Determine the (X, Y) coordinate at the center of the cell enclosing the given text.  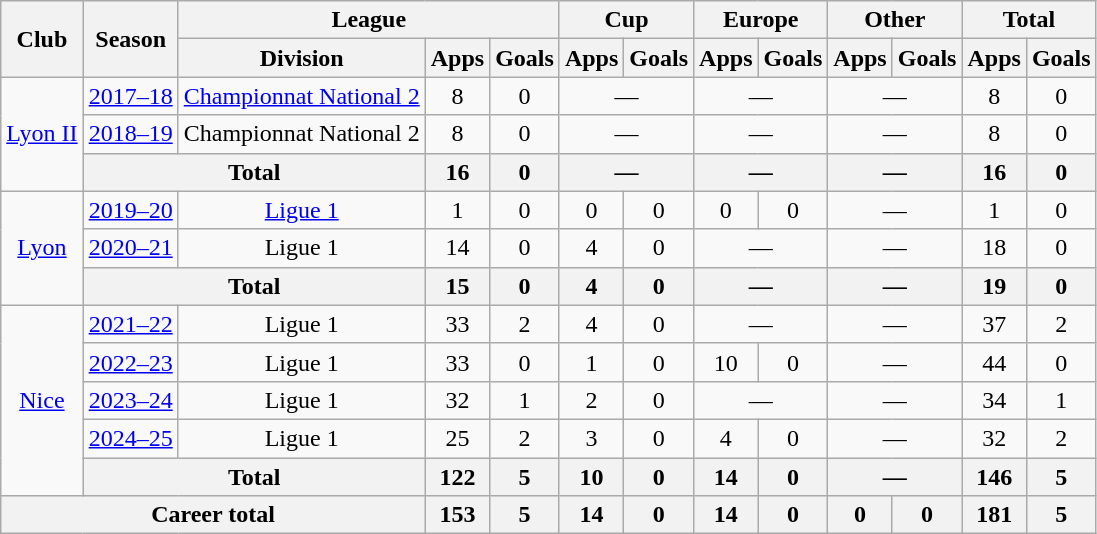
153 (457, 515)
Cup (626, 20)
25 (457, 438)
18 (994, 248)
34 (994, 400)
2017–18 (130, 96)
Nice (42, 400)
Career total (213, 515)
Club (42, 39)
37 (994, 324)
181 (994, 515)
League (368, 20)
19 (994, 286)
Other (895, 20)
3 (591, 438)
2020–21 (130, 248)
2018–19 (130, 134)
15 (457, 286)
Season (130, 39)
2022–23 (130, 362)
Lyon (42, 248)
2019–20 (130, 210)
146 (994, 477)
Division (302, 58)
Europe (761, 20)
2024–25 (130, 438)
2023–24 (130, 400)
122 (457, 477)
2021–22 (130, 324)
Lyon II (42, 134)
44 (994, 362)
